Provide the [x, y] coordinate of the cell's center where the given text is located.  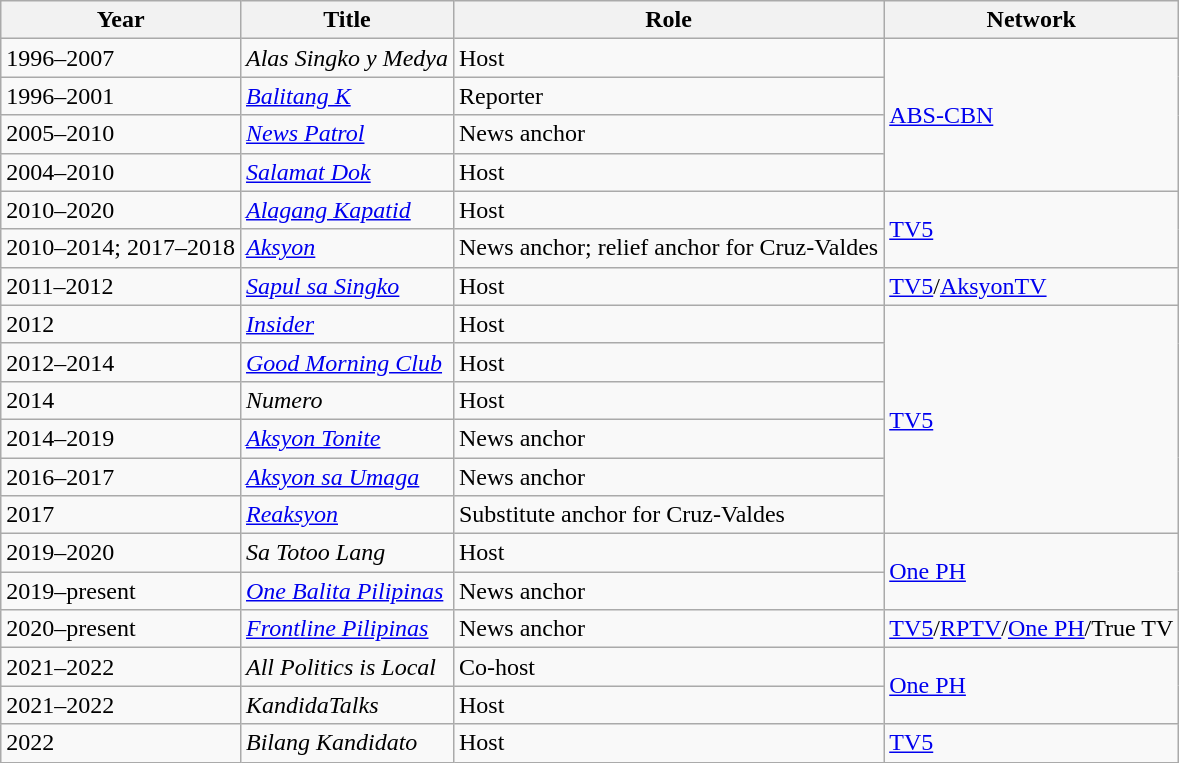
2012–2014 [121, 362]
2010–2014; 2017–2018 [121, 248]
Substitute anchor for Cruz-Valdes [668, 515]
News anchor; relief anchor for Cruz-Valdes [668, 248]
2019–2020 [121, 553]
TV5/AksyonTV [1032, 286]
Insider [346, 324]
Reporter [668, 96]
Bilang Kandidato [346, 743]
Aksyon sa Umaga [346, 477]
2014–2019 [121, 438]
Numero [346, 400]
KandidaTalks [346, 705]
Title [346, 20]
2022 [121, 743]
All Politics is Local [346, 667]
2016–2017 [121, 477]
Year [121, 20]
2004–2010 [121, 172]
2012 [121, 324]
Sapul sa Singko [346, 286]
ABS-CBN [1032, 115]
2020–present [121, 629]
2019–present [121, 591]
1996–2007 [121, 58]
Good Morning Club [346, 362]
Co-host [668, 667]
Frontline Pilipinas [346, 629]
Alas Singko y Medya [346, 58]
Role [668, 20]
Aksyon [346, 248]
Alagang Kapatid [346, 210]
2010–2020 [121, 210]
Sa Totoo Lang [346, 553]
Reaksyon [346, 515]
One Balita Pilipinas [346, 591]
2011–2012 [121, 286]
Salamat Dok [346, 172]
News Patrol [346, 134]
Balitang K [346, 96]
Network [1032, 20]
2017 [121, 515]
Aksyon Tonite [346, 438]
TV5/RPTV/One PH/True TV [1032, 629]
2014 [121, 400]
2005–2010 [121, 134]
1996–2001 [121, 96]
